Find where the given text appears and provide that cell's center as [x, y] coordinate. 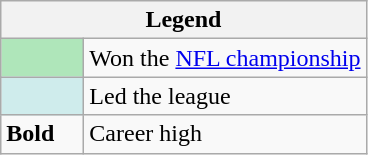
Led the league [225, 96]
Career high [225, 134]
Won the NFL championship [225, 58]
Legend [184, 20]
Bold [42, 134]
